Capture the cell that displays the provided text and extract its (X, Y) central coordinate. 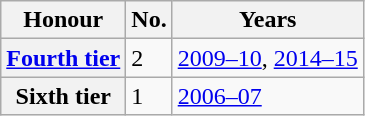
Honour (64, 20)
Fourth tier (64, 58)
Sixth tier (64, 96)
2 (149, 58)
Years (268, 20)
2006–07 (268, 96)
No. (149, 20)
2009–10, 2014–15 (268, 58)
1 (149, 96)
